Pinpoint the cell where the given text exists, returning its (x, y) midpoint coordinate. 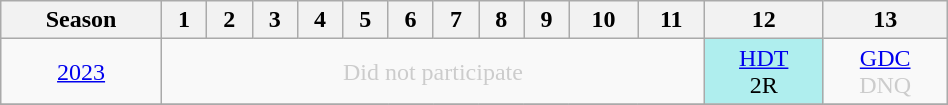
8 (502, 20)
Season (82, 20)
5 (366, 20)
6 (410, 20)
2023 (82, 72)
3 (274, 20)
2 (230, 20)
Did not participate (432, 72)
11 (671, 20)
13 (885, 20)
10 (604, 20)
4 (320, 20)
1 (184, 20)
GDCDNQ (885, 72)
7 (456, 20)
9 (546, 20)
HDT2R (764, 72)
12 (764, 20)
